Output the [X, Y] coordinate of the center of the cell containing the given text.  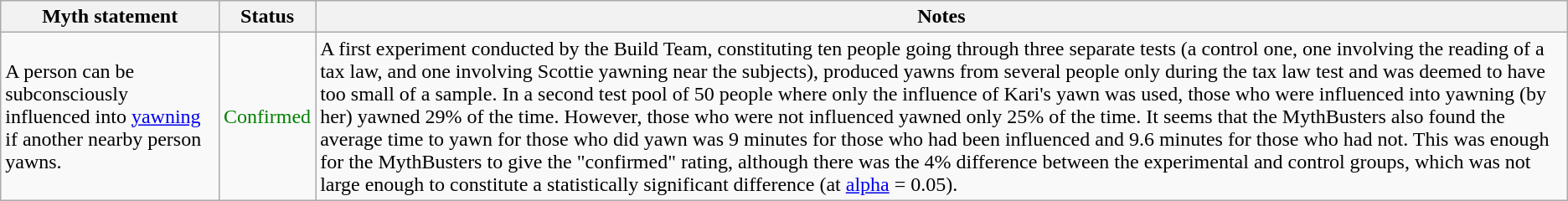
A person can be subconsciously influenced into yawning if another nearby person yawns. [111, 116]
Myth statement [111, 17]
Confirmed [268, 116]
Status [268, 17]
Notes [941, 17]
